From the cell containing the given text, extract its center point as (x, y) coordinate. 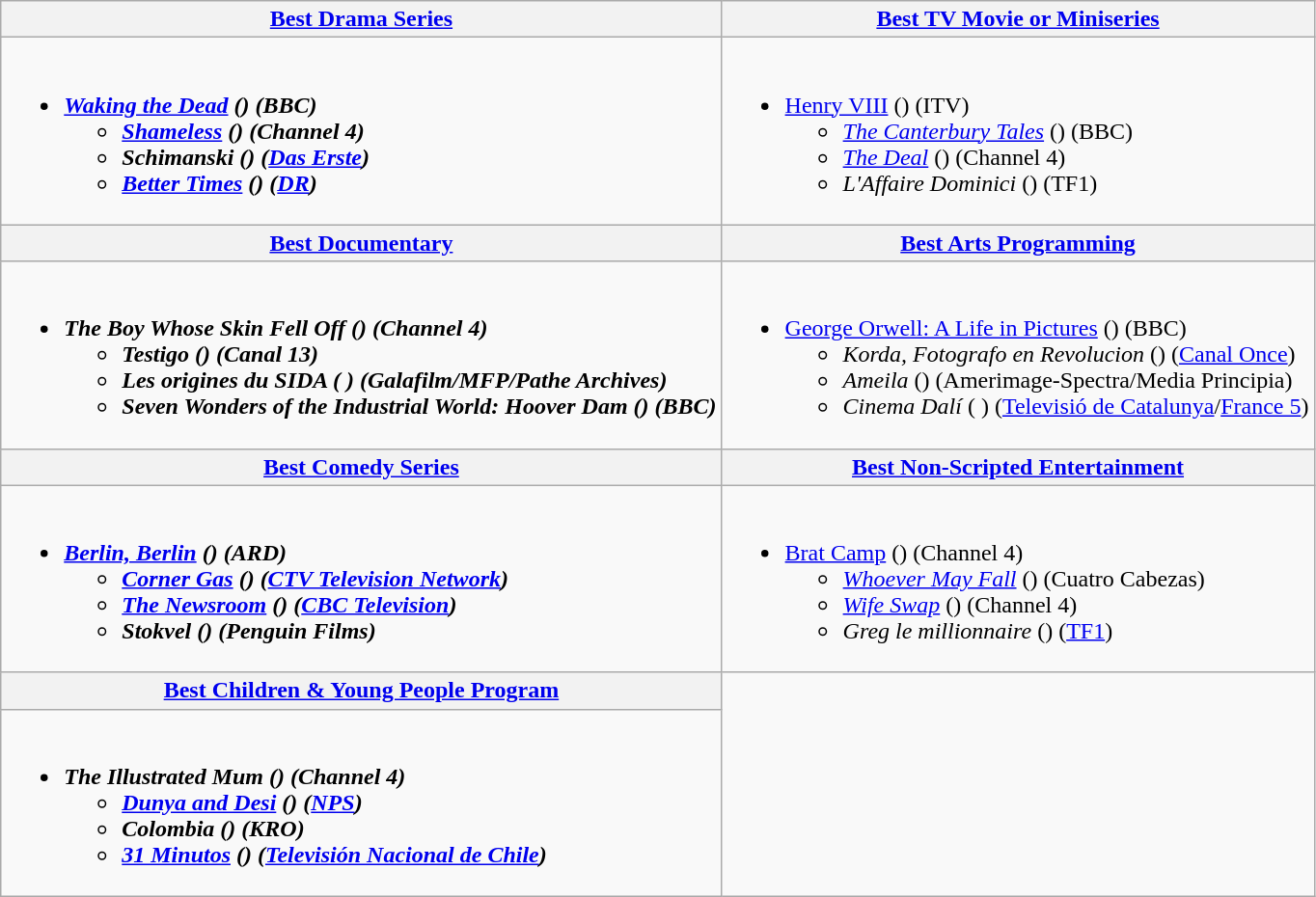
Best Non-Scripted Entertainment (1018, 467)
Best TV Movie or Miniseries (1018, 19)
Best Drama Series (361, 19)
Best Arts Programming (1018, 243)
The Illustrated Mum () (Channel 4)Dunya and Desi () (NPS)Colombia () (KRO)31 Minutos () (Televisión Nacional de Chile) (361, 802)
Best Documentary (361, 243)
Henry VIII () (ITV)The Canterbury Tales () (BBC)The Deal () (Channel 4)L'Affaire Dominici () (TF1) (1018, 131)
Brat Camp () (Channel 4)Whoever May Fall () (Cuatro Cabezas)Wife Swap () (Channel 4)Greg le millionnaire () (TF1) (1018, 579)
Best Comedy Series (361, 467)
Best Children & Young People Program (361, 691)
Waking the Dead () (BBC)Shameless () (Channel 4)Schimanski () (Das Erste)Better Times () (DR) (361, 131)
Berlin, Berlin () (ARD)Corner Gas () (CTV Television Network)The Newsroom () (CBC Television)Stokvel () (Penguin Films) (361, 579)
